Scan for the cell matching the given text and deliver its (X, Y) coordinate at center. 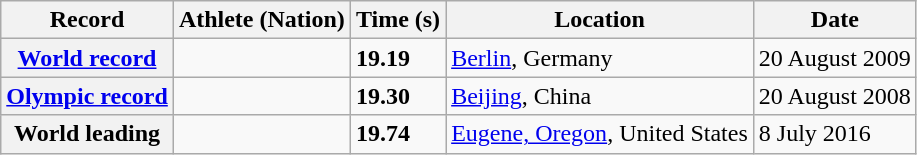
Berlin, Germany (600, 58)
20 August 2009 (834, 58)
19.74 (398, 134)
Record (88, 20)
20 August 2008 (834, 96)
World leading (88, 134)
8 July 2016 (834, 134)
Date (834, 20)
World record (88, 58)
Athlete (Nation) (262, 20)
Eugene, Oregon, United States (600, 134)
19.30 (398, 96)
Time (s) (398, 20)
Location (600, 20)
Beijing, China (600, 96)
Olympic record (88, 96)
19.19 (398, 58)
